From the cell containing the given text, extract its center point as [X, Y] coordinate. 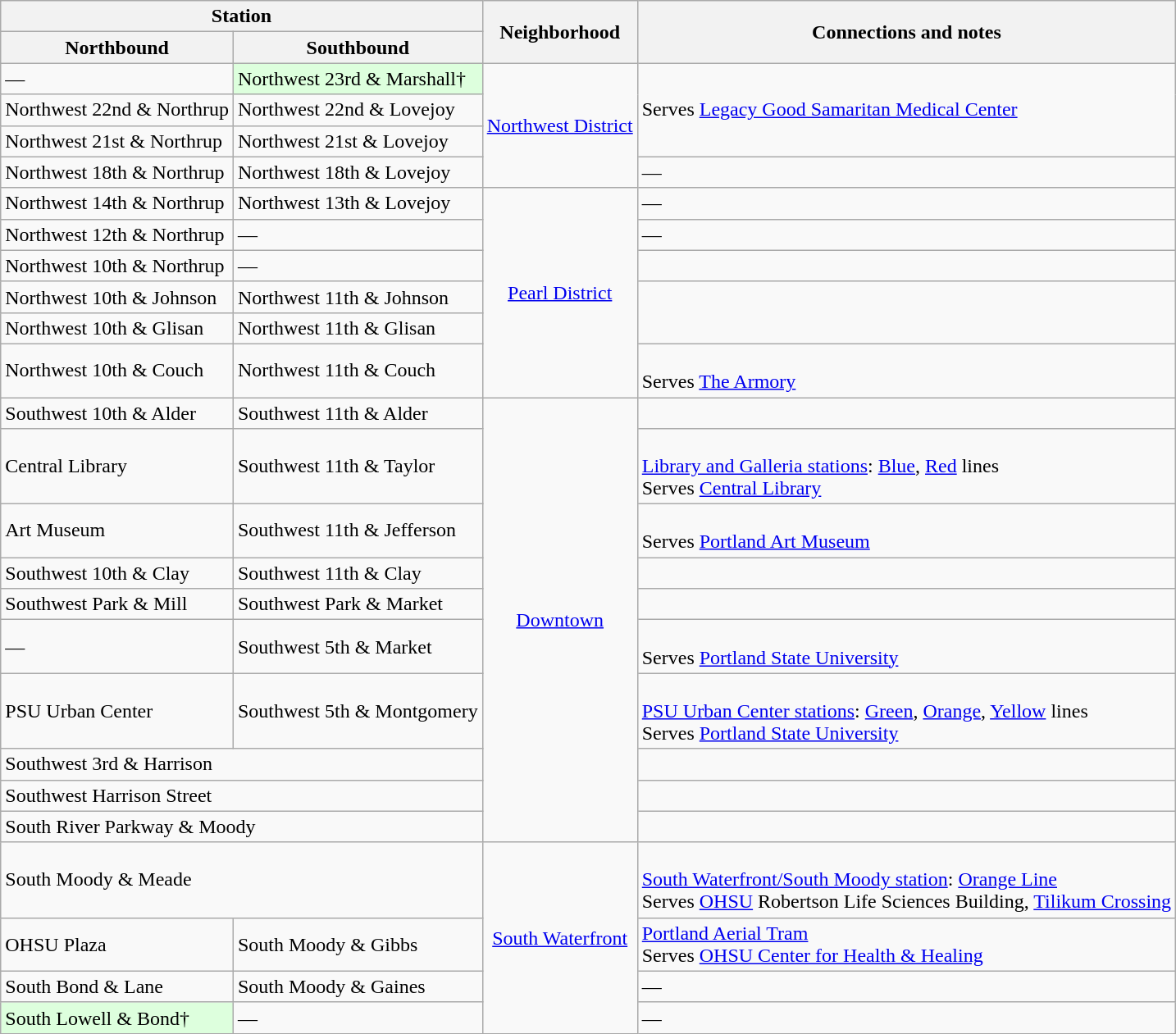
South Bond & Lane [117, 986]
Southwest 5th & Montgomery [358, 711]
Northwest 11th & Johnson [358, 297]
Northwest 10th & Glisan [117, 328]
Southwest Park & Market [358, 604]
Southbound [358, 48]
Northwest District [559, 125]
Northwest 21st & Northrup [117, 141]
Southwest Park & Mill [117, 604]
Library and Galleria stations: Blue, Red linesServes Central Library [906, 467]
South Waterfront [559, 938]
Serves The Armory [906, 371]
PSU Urban Center stations: Green, Orange, Yellow linesServes Portland State University [906, 711]
Northwest 18th & Northrup [117, 172]
Northwest 14th & Northrup [117, 203]
Station [241, 16]
South Moody & Gaines [358, 986]
South Waterfront/South Moody station: Orange LineServes OHSU Robertson Life Sciences Building, Tilikum Crossing [906, 880]
Northwest 10th & Johnson [117, 297]
Southwest 11th & Alder [358, 412]
Northwest 22nd & Lovejoy [358, 110]
South Moody & Gibbs [358, 945]
Northbound [117, 48]
Art Museum [117, 531]
PSU Urban Center [117, 711]
Northwest 23rd & Marshall† [358, 79]
Southwest 11th & Jefferson [358, 531]
Northwest 10th & Couch [117, 371]
Northwest 11th & Glisan [358, 328]
Northwest 11th & Couch [358, 371]
Southwest 11th & Taylor [358, 467]
Southwest 3rd & Harrison [241, 764]
Portland Aerial TramServes OHSU Center for Health & Healing [906, 945]
Central Library [117, 467]
Northwest 12th & Northrup [117, 235]
Northwest 13th & Lovejoy [358, 203]
Serves Portland State University [906, 646]
Southwest Harrison Street [241, 795]
Northwest 21st & Lovejoy [358, 141]
Downtown [559, 620]
South Lowell & Bond† [117, 1018]
Northwest 10th & Northrup [117, 266]
Southwest 10th & Clay [117, 573]
Northwest 18th & Lovejoy [358, 172]
Northwest 22nd & Northrup [117, 110]
Southwest 5th & Market [358, 646]
Pearl District [559, 292]
Serves Portland Art Museum [906, 531]
Southwest 10th & Alder [117, 412]
Connections and notes [906, 32]
South Moody & Meade [241, 880]
OHSU Plaza [117, 945]
Neighborhood [559, 32]
Southwest 11th & Clay [358, 573]
South River Parkway & Moody [241, 827]
Serves Legacy Good Samaritan Medical Center [906, 110]
